Locate the cell with the specified text and output its [X, Y] center coordinate. 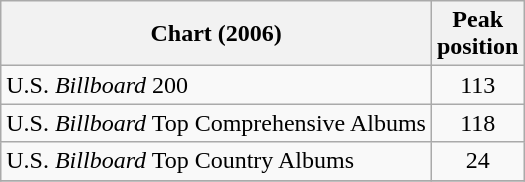
U.S. Billboard Top Comprehensive Albums [216, 123]
118 [477, 123]
Peakposition [477, 34]
U.S. Billboard Top Country Albums [216, 161]
U.S. Billboard 200 [216, 85]
113 [477, 85]
Chart (2006) [216, 34]
24 [477, 161]
